Search for the cell housing the specified text and yield its (x, y) center coordinate. 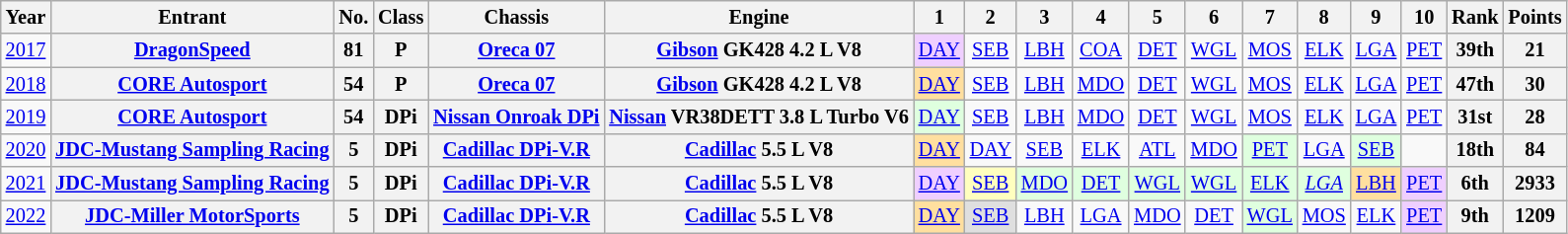
28 (1534, 117)
Class (401, 17)
84 (1534, 150)
9th (1474, 216)
2021 (26, 184)
18th (1474, 150)
Year (26, 17)
Chassis (516, 17)
6 (1214, 17)
31st (1474, 117)
81 (353, 50)
47th (1474, 84)
2017 (26, 50)
7 (1270, 17)
4 (1101, 17)
Points (1534, 17)
2020 (26, 150)
3 (1044, 17)
2 (991, 17)
1209 (1534, 216)
39th (1474, 50)
8 (1324, 17)
30 (1534, 84)
2018 (26, 84)
10 (1424, 17)
DragonSpeed (191, 50)
21 (1534, 50)
2019 (26, 117)
Engine (758, 17)
2933 (1534, 184)
Rank (1474, 17)
2022 (26, 216)
Nissan Onroak DPi (516, 117)
Nissan VR38DETT 3.8 L Turbo V6 (758, 117)
ATL (1157, 150)
No. (353, 17)
Entrant (191, 17)
1 (939, 17)
9 (1377, 17)
6th (1474, 184)
COA (1101, 50)
JDC-Miller MotorSports (191, 216)
